From the cell containing the given text, extract its center point as [x, y] coordinate. 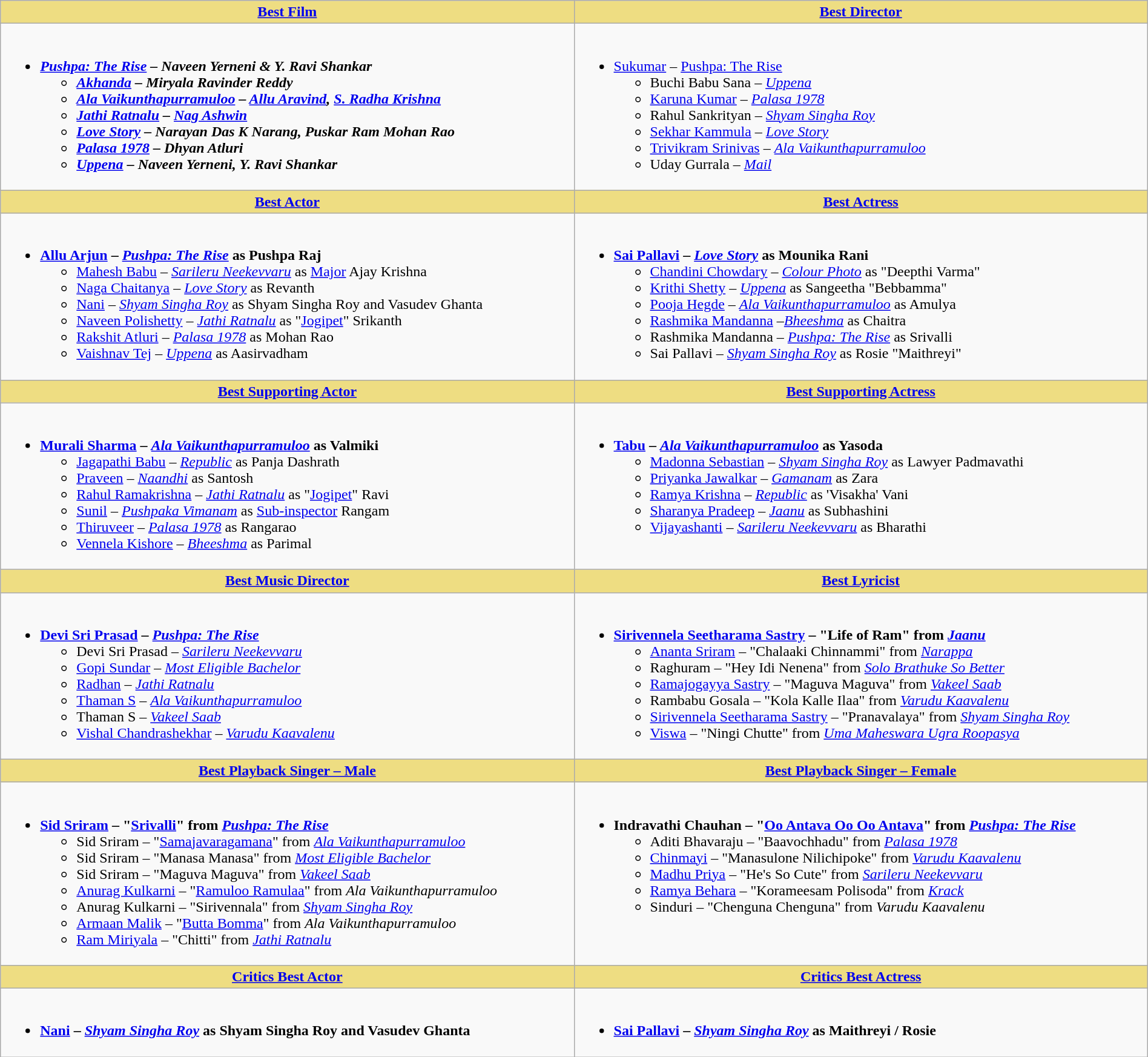
Best Playback Singer – Male [287, 770]
Best Actress [861, 202]
Sai Pallavi – Shyam Singha Roy as Maithreyi / Rosie [861, 1022]
Best Film [287, 12]
Best Music Director [287, 581]
Critics Best Actress [861, 976]
Best Actor [287, 202]
Best Playback Singer – Female [861, 770]
Best Lyricist [861, 581]
Best Supporting Actress [861, 391]
Best Director [861, 12]
Nani – Shyam Singha Roy as Shyam Singha Roy and Vasudev Ghanta [287, 1022]
Best Supporting Actor [287, 391]
Critics Best Actor [287, 976]
